Extract the [X, Y] coordinate from the center of the cell holding the provided text.  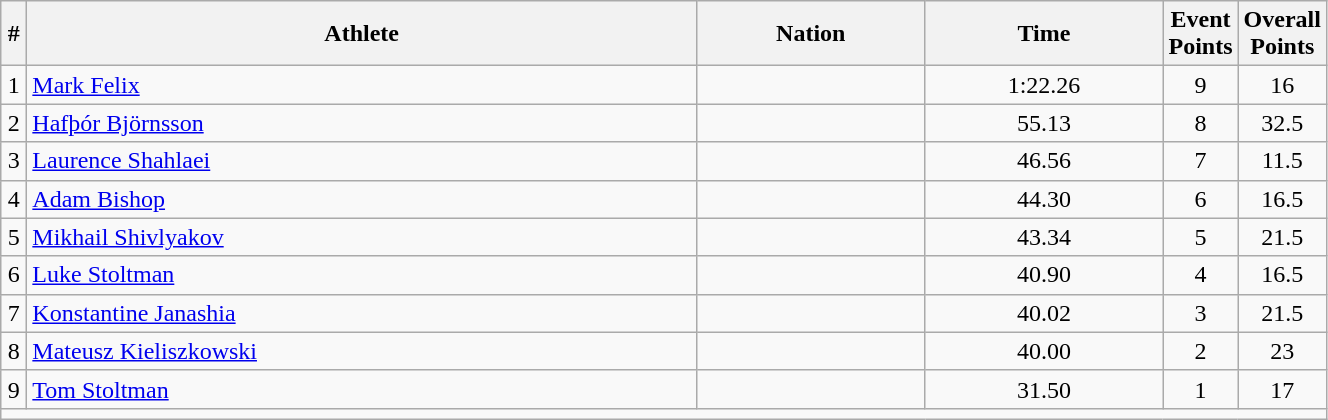
Overall Points [1282, 34]
Hafþór Björnsson [362, 123]
1:22.26 [1044, 85]
46.56 [1044, 161]
Time [1044, 34]
17 [1282, 389]
55.13 [1044, 123]
Laurence Shahlaei [362, 161]
23 [1282, 351]
31.50 [1044, 389]
40.00 [1044, 351]
Tom Stoltman [362, 389]
Mikhail Shivlyakov [362, 237]
# [14, 34]
40.90 [1044, 275]
Adam Bishop [362, 199]
11.5 [1282, 161]
43.34 [1044, 237]
Event Points [1200, 34]
16 [1282, 85]
44.30 [1044, 199]
Mark Felix [362, 85]
32.5 [1282, 123]
40.02 [1044, 313]
Konstantine Janashia [362, 313]
Nation [811, 34]
Luke Stoltman [362, 275]
Athlete [362, 34]
Mateusz Kieliszkowski [362, 351]
